For the text-containing cell, return its midpoint in (x, y) coordinate format. 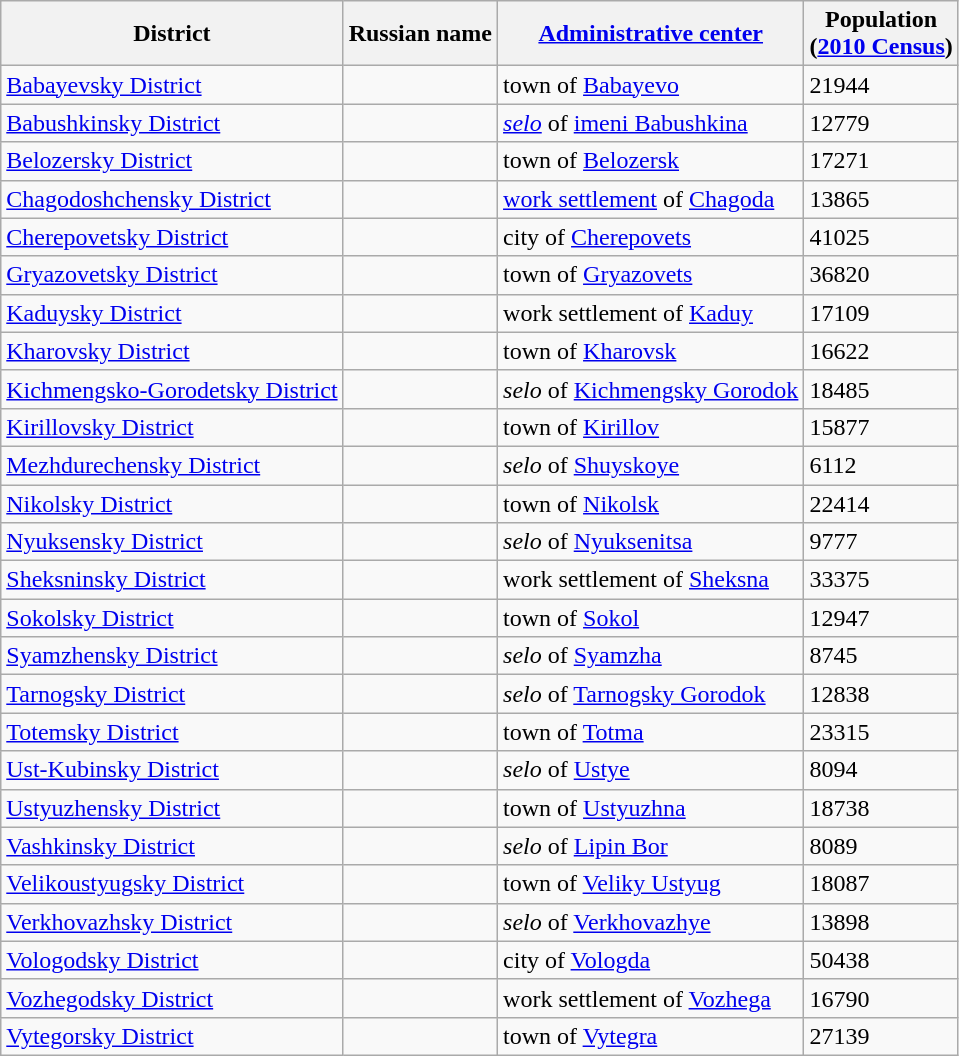
Totemsky District (172, 732)
town of Totma (651, 732)
41025 (881, 237)
Administrative center (651, 34)
Vytegorsky District (172, 1036)
13898 (881, 922)
work settlement of Sheksna (651, 580)
Nyuksensky District (172, 542)
27139 (881, 1036)
18485 (881, 389)
town of Veliky Ustyug (651, 884)
Sheksninsky District (172, 580)
Kirillovsky District (172, 427)
work settlement of Vozhega (651, 998)
12779 (881, 123)
Gryazovetsky District (172, 275)
town of Belozersk (651, 161)
Russian name (420, 34)
work settlement of Chagoda (651, 199)
Verkhovazhsky District (172, 922)
9777 (881, 542)
selo of Shuyskoye (651, 465)
town of Babayevo (651, 85)
21944 (881, 85)
Ustyuzhensky District (172, 808)
selo of Verkhovazhye (651, 922)
Sokolsky District (172, 618)
Mezhdurechensky District (172, 465)
Babayevsky District (172, 85)
Velikoustyugsky District (172, 884)
city of Cherepovets (651, 237)
16622 (881, 351)
22414 (881, 503)
town of Kirillov (651, 427)
16790 (881, 998)
selo of imeni Babushkina (651, 123)
8094 (881, 770)
17109 (881, 313)
selo of Lipin Bor (651, 846)
Kaduysky District (172, 313)
selo of Syamzha (651, 656)
selo of Nyuksenitsa (651, 542)
town of Nikolsk (651, 503)
12947 (881, 618)
18087 (881, 884)
District (172, 34)
town of Ustyuzhna (651, 808)
8745 (881, 656)
town of Vytegra (651, 1036)
city of Vologda (651, 960)
Belozersky District (172, 161)
Kharovsky District (172, 351)
Cherepovetsky District (172, 237)
selo of Tarnogsky Gorodok (651, 694)
Tarnogsky District (172, 694)
17271 (881, 161)
18738 (881, 808)
Vashkinsky District (172, 846)
Syamzhensky District (172, 656)
Kichmengsko-Gorodetsky District (172, 389)
town of Sokol (651, 618)
12838 (881, 694)
town of Gryazovets (651, 275)
Vozhegodsky District (172, 998)
36820 (881, 275)
Population(2010 Census) (881, 34)
23315 (881, 732)
15877 (881, 427)
selo of Kichmengsky Gorodok (651, 389)
Ust-Kubinsky District (172, 770)
Chagodoshchensky District (172, 199)
Babushkinsky District (172, 123)
8089 (881, 846)
Nikolsky District (172, 503)
selo of Ustye (651, 770)
work settlement of Kaduy (651, 313)
Vologodsky District (172, 960)
33375 (881, 580)
6112 (881, 465)
13865 (881, 199)
50438 (881, 960)
town of Kharovsk (651, 351)
